Identify which cell holds the provided text, then report its (x, y) central coordinate. 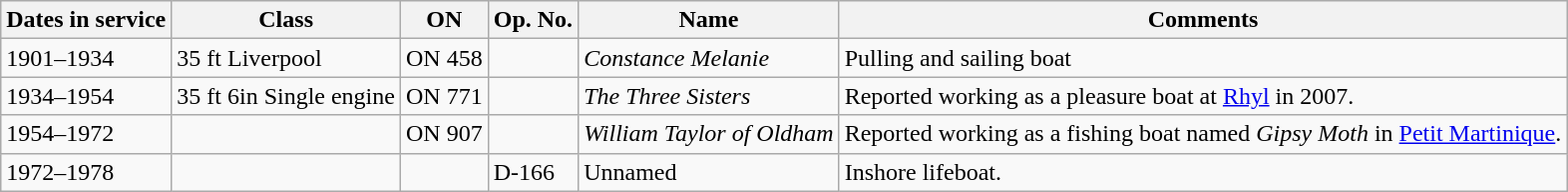
Comments (1203, 20)
1972–1978 (86, 172)
35 ft 6in Single engine (286, 96)
35 ft Liverpool (286, 58)
1934–1954 (86, 96)
Class (286, 20)
ON (444, 20)
Name (709, 20)
D-166 (533, 172)
ON 771 (444, 96)
1954–1972 (86, 134)
Reported working as a fishing boat named Gipsy Moth in Petit Martinique. (1203, 134)
Reported working as a pleasure boat at Rhyl in 2007. (1203, 96)
Constance Melanie (709, 58)
William Taylor of Oldham (709, 134)
ON 907 (444, 134)
ON 458 (444, 58)
Dates in service (86, 20)
Unnamed (709, 172)
Pulling and sailing boat (1203, 58)
Op. No. (533, 20)
Inshore lifeboat. (1203, 172)
1901–1934 (86, 58)
The Three Sisters (709, 96)
